Detect which cell encompasses the target text, then output its [X, Y] center coordinate. 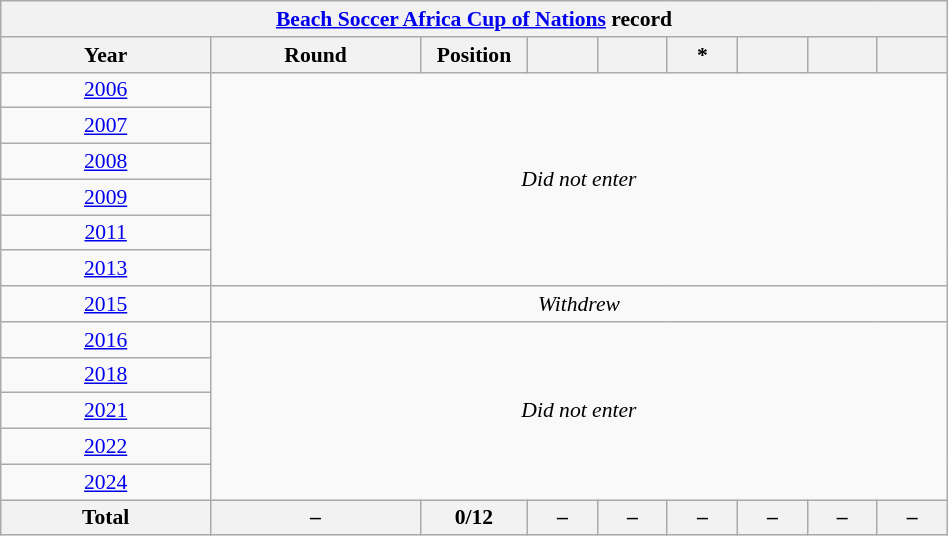
Year [106, 55]
Round [316, 55]
Beach Soccer Africa Cup of Nations record [474, 19]
2021 [106, 411]
Withdrew [580, 304]
Total [106, 518]
* [702, 55]
2013 [106, 269]
2018 [106, 375]
Position [474, 55]
2011 [106, 233]
2024 [106, 482]
0/12 [474, 518]
2016 [106, 340]
2006 [106, 90]
2022 [106, 447]
2015 [106, 304]
2009 [106, 197]
2008 [106, 162]
2007 [106, 126]
